Pinpoint the cell where the given text exists, returning its [x, y] midpoint coordinate. 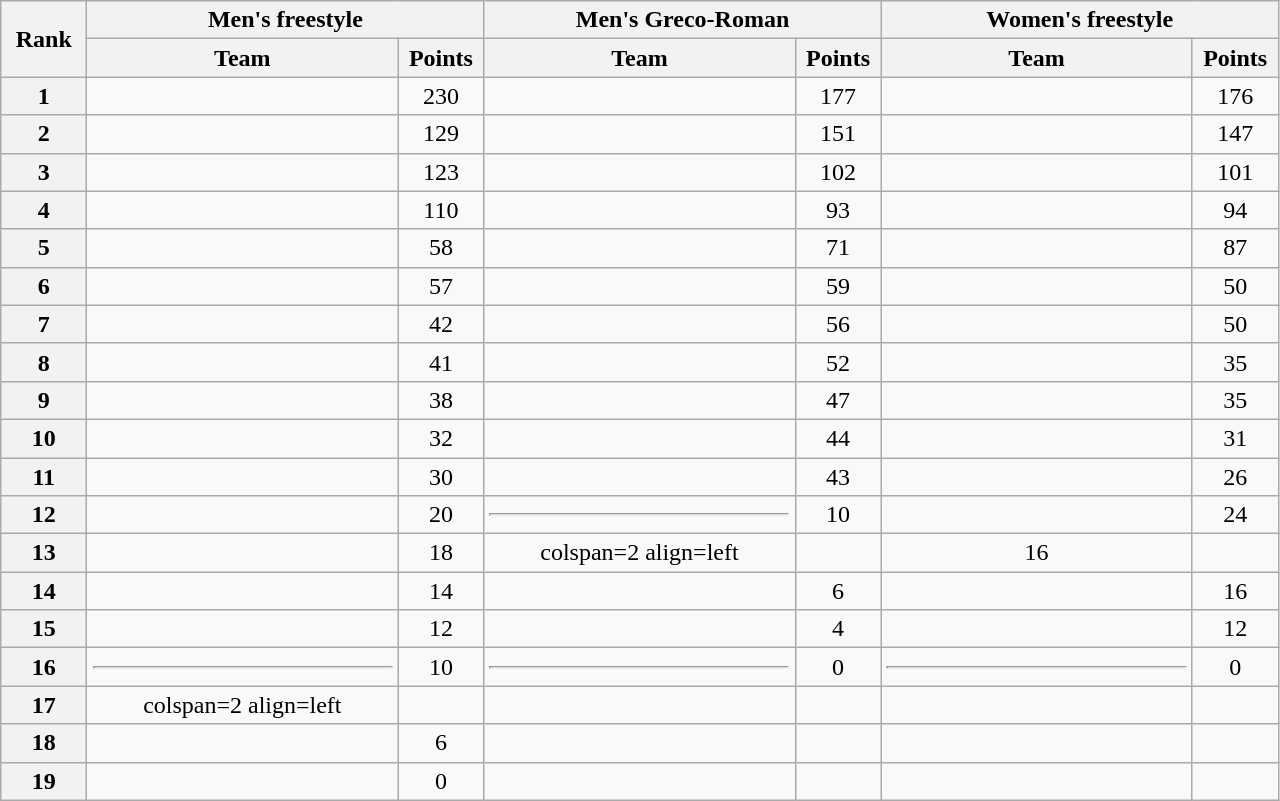
151 [838, 134]
3 [44, 172]
Men's Greco-Roman [682, 20]
5 [44, 248]
7 [44, 324]
123 [441, 172]
30 [441, 477]
58 [441, 248]
101 [1235, 172]
Men's freestyle [286, 20]
13 [44, 553]
11 [44, 477]
42 [441, 324]
57 [441, 286]
17 [44, 705]
26 [1235, 477]
41 [441, 362]
110 [441, 210]
52 [838, 362]
94 [1235, 210]
87 [1235, 248]
24 [1235, 515]
32 [441, 438]
177 [838, 96]
Rank [44, 39]
147 [1235, 134]
102 [838, 172]
129 [441, 134]
15 [44, 629]
43 [838, 477]
19 [44, 781]
38 [441, 400]
59 [838, 286]
Women's freestyle [1080, 20]
9 [44, 400]
47 [838, 400]
20 [441, 515]
230 [441, 96]
1 [44, 96]
93 [838, 210]
8 [44, 362]
44 [838, 438]
56 [838, 324]
176 [1235, 96]
2 [44, 134]
71 [838, 248]
31 [1235, 438]
